Identify which cell holds the provided text, then report its [X, Y] central coordinate. 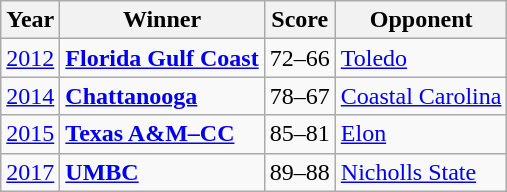
UMBC [162, 172]
Winner [162, 20]
2014 [30, 96]
Elon [421, 134]
Toledo [421, 58]
72–66 [300, 58]
Texas A&M–CC [162, 134]
Score [300, 20]
Florida Gulf Coast [162, 58]
2012 [30, 58]
85–81 [300, 134]
Coastal Carolina [421, 96]
Year [30, 20]
Nicholls State [421, 172]
2015 [30, 134]
Chattanooga [162, 96]
2017 [30, 172]
78–67 [300, 96]
89–88 [300, 172]
Opponent [421, 20]
